Scan for the cell matching the given text and deliver its [x, y] coordinate at center. 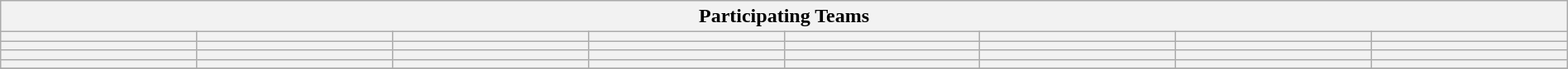
Participating Teams [784, 16]
